Return (x, y) of the center of cell containing provided text 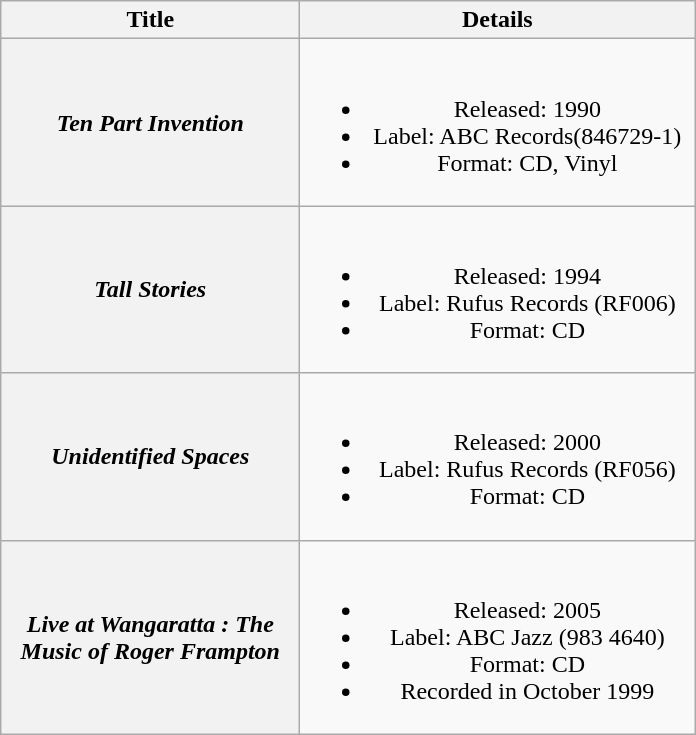
Live at Wangaratta : The Music of Roger Frampton (150, 637)
Tall Stories (150, 290)
Released: 1994Label: Rufus Records (RF006)Format: CD (498, 290)
Released: 2005Label: ABC Jazz (983 4640)Format: CDRecorded in October 1999 (498, 637)
Released: 2000Label: Rufus Records (RF056)Format: CD (498, 456)
Released: 1990Label: ABC Records(846729-1)Format: CD, Vinyl (498, 122)
Unidentified Spaces (150, 456)
Ten Part Invention (150, 122)
Details (498, 20)
Title (150, 20)
